From the cell containing the given text, extract its center point as [x, y] coordinate. 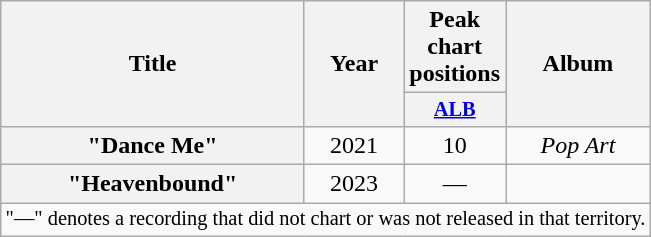
Title [153, 64]
"Heavenbound" [153, 184]
2021 [354, 145]
2023 [354, 184]
Pop Art [578, 145]
Peakchartpositions [455, 47]
"—" denotes a recording that did not chart or was not released in that territory. [326, 220]
10 [455, 145]
Album [578, 64]
ALB [455, 110]
— [455, 184]
"Dance Me" [153, 145]
Year [354, 64]
